Extract the (x, y) coordinate from the center of the cell holding the provided text.  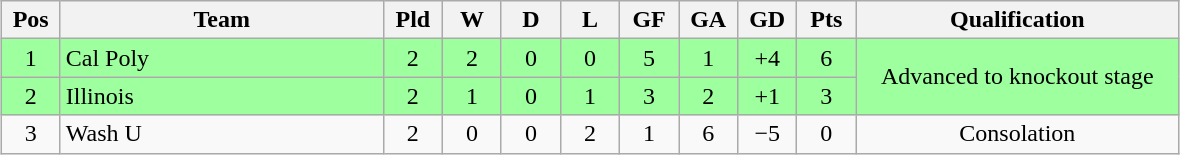
W (472, 20)
D (530, 20)
Illinois (222, 96)
Consolation (1018, 134)
GD (768, 20)
5 (650, 58)
Qualification (1018, 20)
+1 (768, 96)
+4 (768, 58)
Team (222, 20)
GF (650, 20)
L (590, 20)
GA (708, 20)
Cal Poly (222, 58)
Pld (412, 20)
Wash U (222, 134)
Pts (826, 20)
Pos (30, 20)
Advanced to knockout stage (1018, 77)
−5 (768, 134)
